Identify which cell holds the provided text, then report its [x, y] central coordinate. 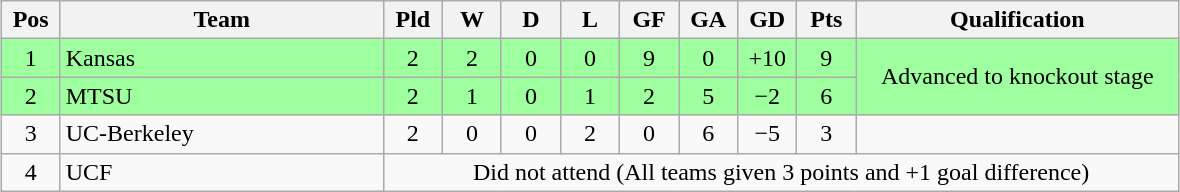
MTSU [222, 96]
5 [708, 96]
Kansas [222, 58]
Advanced to knockout stage [1018, 77]
W [472, 20]
Pos [30, 20]
GA [708, 20]
−5 [768, 134]
GD [768, 20]
Pld [412, 20]
L [590, 20]
UC-Berkeley [222, 134]
GF [650, 20]
Team [222, 20]
Pts [826, 20]
Qualification [1018, 20]
−2 [768, 96]
Did not attend (All teams given 3 points and +1 goal difference) [781, 172]
UCF [222, 172]
+10 [768, 58]
D [530, 20]
4 [30, 172]
